Provide the (x, y) coordinate of the cell's center where the given text is located.  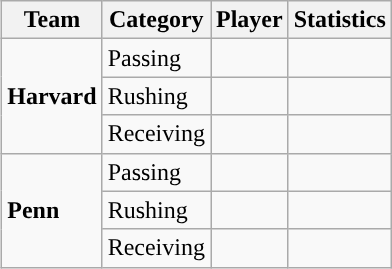
Player (249, 20)
Penn (52, 210)
Statistics (340, 20)
Team (52, 20)
Harvard (52, 96)
Category (156, 20)
